Search for the cell housing the specified text and yield its (X, Y) center coordinate. 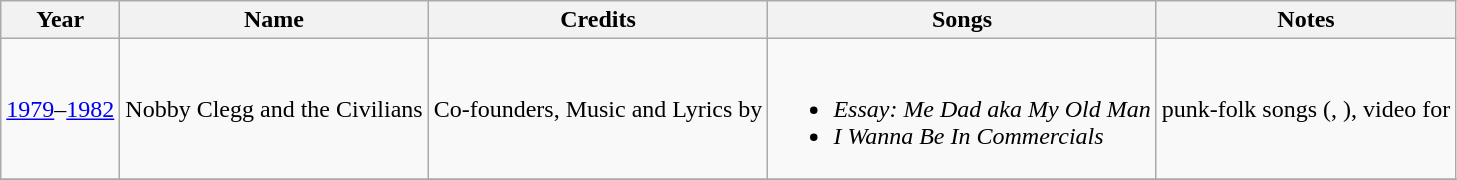
Year (60, 20)
Songs (962, 20)
Notes (1306, 20)
punk-folk songs (, ), video for (1306, 109)
Credits (598, 20)
Essay: Me Dad aka My Old ManI Wanna Be In Commercials (962, 109)
1979–1982 (60, 109)
Co-founders, Music and Lyrics by (598, 109)
Nobby Clegg and the Civilians (274, 109)
Name (274, 20)
